Identify which cell holds the provided text, then report its (X, Y) central coordinate. 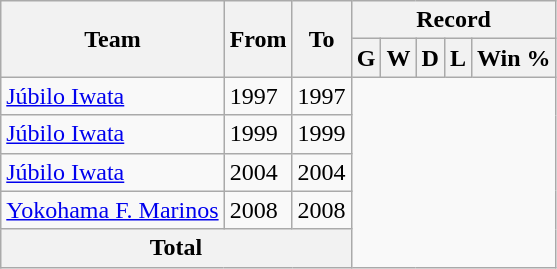
G (366, 58)
To (322, 39)
D (430, 58)
From (258, 39)
Team (112, 39)
Total (176, 248)
Win % (514, 58)
Yokohama F. Marinos (112, 210)
Record (454, 20)
L (458, 58)
W (398, 58)
